Find where the given text appears and provide that cell's center as (x, y) coordinate. 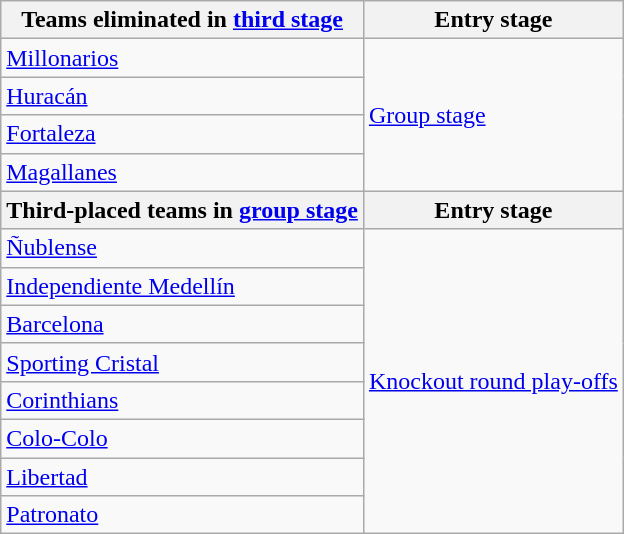
Fortaleza (182, 134)
Millonarios (182, 58)
Huracán (182, 96)
Knockout round play-offs (493, 381)
Patronato (182, 515)
Corinthians (182, 400)
Libertad (182, 477)
Ñublense (182, 248)
Third-placed teams in group stage (182, 210)
Group stage (493, 115)
Independiente Medellín (182, 286)
Colo-Colo (182, 438)
Sporting Cristal (182, 362)
Teams eliminated in third stage (182, 20)
Magallanes (182, 172)
Barcelona (182, 324)
